Scan for the cell matching the given text and deliver its (x, y) coordinate at center. 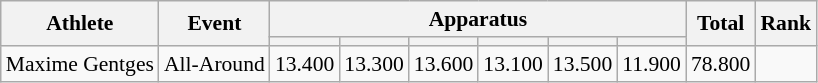
11.900 (652, 64)
78.800 (720, 64)
Rank (786, 24)
All-Around (214, 64)
Athlete (80, 24)
13.500 (582, 64)
13.600 (444, 64)
13.300 (374, 64)
13.100 (512, 64)
Event (214, 24)
Maxime Gentges (80, 64)
Apparatus (478, 19)
Total (720, 24)
13.400 (304, 64)
